Output the (X, Y) coordinate of the center of the cell containing the given text.  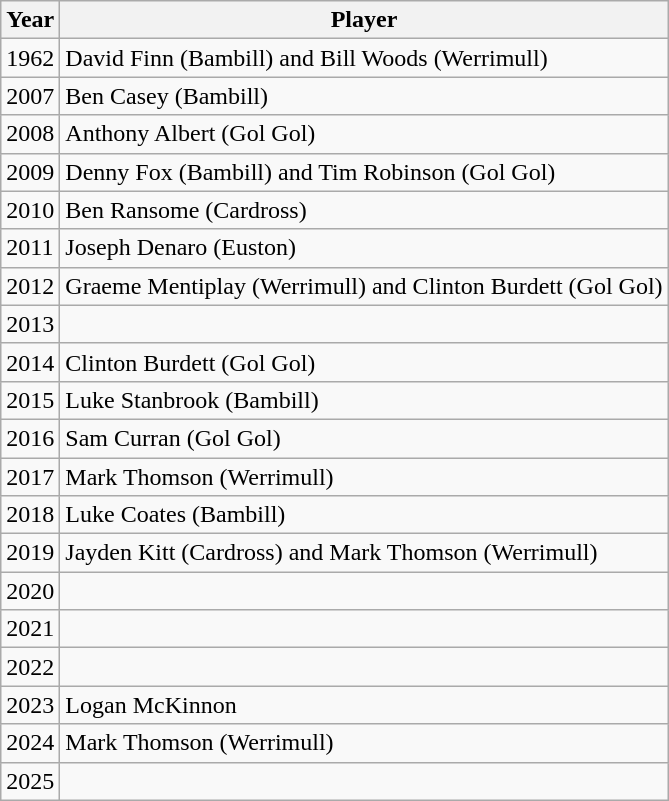
2015 (30, 400)
Jayden Kitt (Cardross) and Mark Thomson (Werrimull) (364, 553)
Logan McKinnon (364, 705)
2007 (30, 96)
Year (30, 20)
2014 (30, 362)
2013 (30, 324)
Sam Curran (Gol Gol) (364, 438)
Joseph Denaro (Euston) (364, 248)
2023 (30, 705)
Denny Fox (Bambill) and Tim Robinson (Gol Gol) (364, 172)
Luke Stanbrook (Bambill) (364, 400)
2022 (30, 667)
2021 (30, 629)
2020 (30, 591)
1962 (30, 58)
2018 (30, 515)
Luke Coates (Bambill) (364, 515)
Anthony Albert (Gol Gol) (364, 134)
2016 (30, 438)
Graeme Mentiplay (Werrimull) and Clinton Burdett (Gol Gol) (364, 286)
David Finn (Bambill) and Bill Woods (Werrimull) (364, 58)
2008 (30, 134)
2012 (30, 286)
Ben Casey (Bambill) (364, 96)
2017 (30, 477)
2024 (30, 743)
2025 (30, 781)
2010 (30, 210)
Clinton Burdett (Gol Gol) (364, 362)
2019 (30, 553)
Ben Ransome (Cardross) (364, 210)
2011 (30, 248)
2009 (30, 172)
Player (364, 20)
